Search for the cell housing the specified text and yield its [x, y] center coordinate. 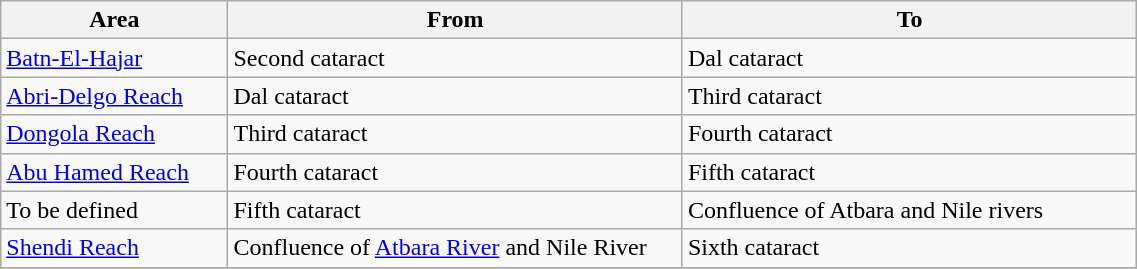
Area [114, 20]
Shendi Reach [114, 248]
Abri-Delgo Reach [114, 96]
Second cataract [455, 58]
Batn-El-Hajar [114, 58]
Dongola Reach [114, 134]
Confluence of Atbara and Nile rivers [909, 210]
From [455, 20]
To be defined [114, 210]
To [909, 20]
Abu Hamed Reach [114, 172]
Confluence of Atbara River and Nile River [455, 248]
Sixth cataract [909, 248]
